Determine the (x, y) coordinate at the center of the cell enclosing the given text.  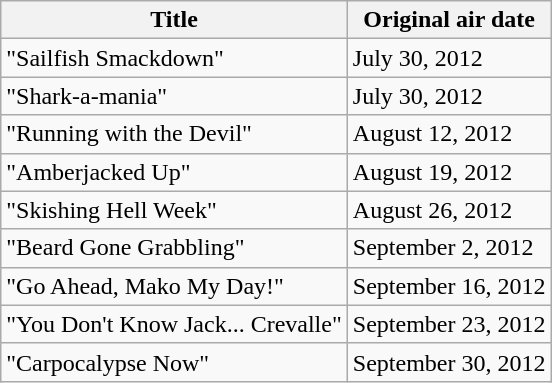
"Carpocalypse Now" (174, 362)
"Running with the Devil" (174, 134)
September 16, 2012 (449, 286)
"Go Ahead, Mako My Day!" (174, 286)
Title (174, 20)
"Amberjacked Up" (174, 172)
August 12, 2012 (449, 134)
August 19, 2012 (449, 172)
Original air date (449, 20)
September 30, 2012 (449, 362)
"Sailfish Smackdown" (174, 58)
"Beard Gone Grabbling" (174, 248)
August 26, 2012 (449, 210)
September 23, 2012 (449, 324)
"You Don't Know Jack... Crevalle" (174, 324)
"Skishing Hell Week" (174, 210)
"Shark-a-mania" (174, 96)
September 2, 2012 (449, 248)
